Capture the cell that displays the provided text and extract its (x, y) central coordinate. 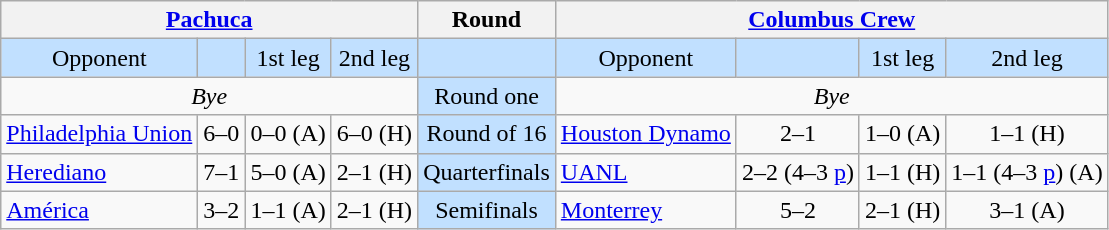
UANL (646, 172)
2–2 (4–3 p) (798, 172)
5–0 (A) (288, 172)
Semifinals (487, 210)
Round one (487, 96)
7–1 (222, 172)
6–0 (222, 134)
Columbus Crew (832, 20)
Monterrey (646, 210)
5–2 (798, 210)
Quarterfinals (487, 172)
Houston Dynamo (646, 134)
2–1 (798, 134)
Herediano (100, 172)
1–1 (A) (288, 210)
América (100, 210)
1–1 (4–3 p) (A) (1027, 172)
Round of 16 (487, 134)
Pachuca (210, 20)
0–0 (A) (288, 134)
Round (487, 20)
6–0 (H) (374, 134)
1–0 (A) (902, 134)
3–2 (222, 210)
Philadelphia Union (100, 134)
3–1 (A) (1027, 210)
